Find where the given text appears and provide that cell's center as [X, Y] coordinate. 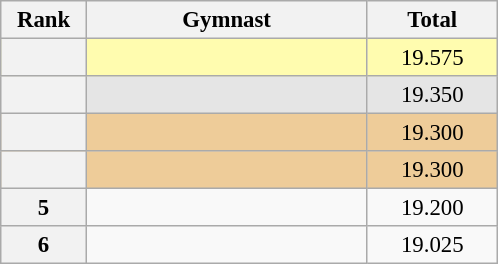
Total [432, 20]
19.350 [432, 95]
19.575 [432, 58]
Gymnast [226, 20]
5 [44, 208]
19.200 [432, 208]
6 [44, 245]
Rank [44, 20]
19.025 [432, 245]
